Locate the cell with the specified text and output its [X, Y] center coordinate. 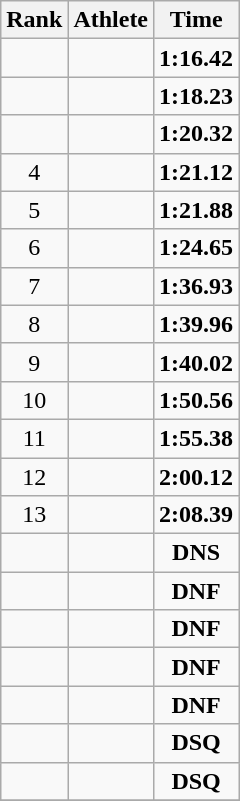
4 [34, 172]
1:50.56 [196, 400]
1:20.32 [196, 134]
11 [34, 438]
2:08.39 [196, 515]
1:36.93 [196, 286]
12 [34, 477]
2:00.12 [196, 477]
1:24.65 [196, 248]
5 [34, 210]
DNS [196, 553]
1:40.02 [196, 362]
Athlete [111, 20]
7 [34, 286]
1:21.12 [196, 172]
8 [34, 324]
13 [34, 515]
9 [34, 362]
6 [34, 248]
1:21.88 [196, 210]
Rank [34, 20]
10 [34, 400]
1:16.42 [196, 58]
1:18.23 [196, 96]
Time [196, 20]
1:55.38 [196, 438]
1:39.96 [196, 324]
